Detect which cell encompasses the target text, then output its [x, y] center coordinate. 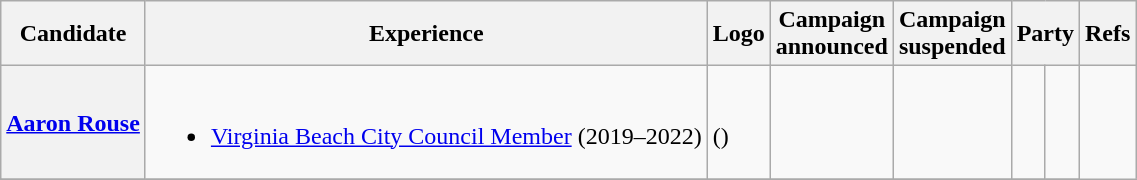
() [738, 122]
Aaron Rouse [74, 122]
Refs [1108, 34]
Virginia Beach City Council Member (2019–2022) [426, 122]
Campaignsuspended [952, 34]
Party [1045, 34]
Experience [426, 34]
Logo [738, 34]
Campaignannounced [832, 34]
Candidate [74, 34]
